Return the [x, y] coordinate for the center point of the cell that contains the specified text.  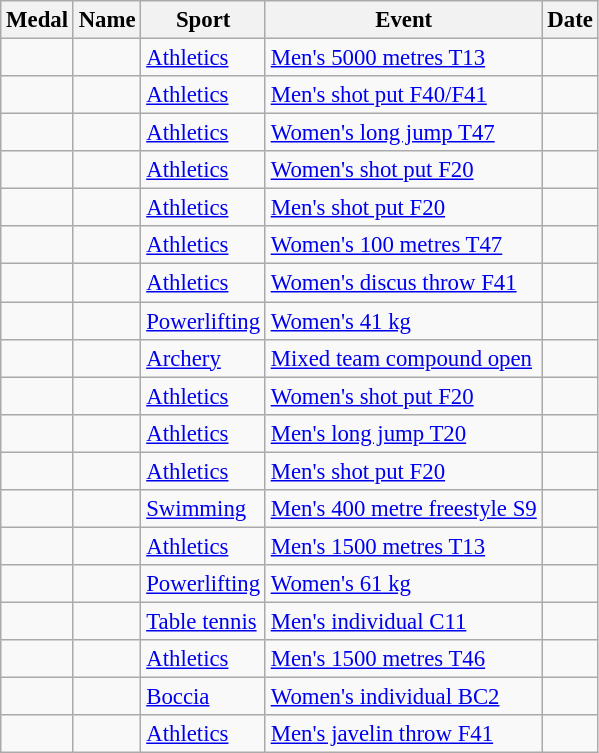
Swimming [203, 509]
Men's 5000 metres T13 [404, 58]
Women's discus throw F41 [404, 283]
Name [107, 20]
Women's 100 metres T47 [404, 245]
Women's individual BC2 [404, 697]
Sport [203, 20]
Men's 400 metre freestyle S9 [404, 509]
Date [570, 20]
Men's javelin throw F41 [404, 734]
Table tennis [203, 621]
Event [404, 20]
Women's 61 kg [404, 584]
Archery [203, 358]
Men's long jump T20 [404, 433]
Medal [38, 20]
Women's long jump T47 [404, 133]
Men's 1500 metres T46 [404, 659]
Mixed team compound open [404, 358]
Men's individual C11 [404, 621]
Women's 41 kg [404, 321]
Men's shot put F40/F41 [404, 95]
Men's 1500 metres T13 [404, 546]
Boccia [203, 697]
